Return [x, y] of the center of cell containing provided text 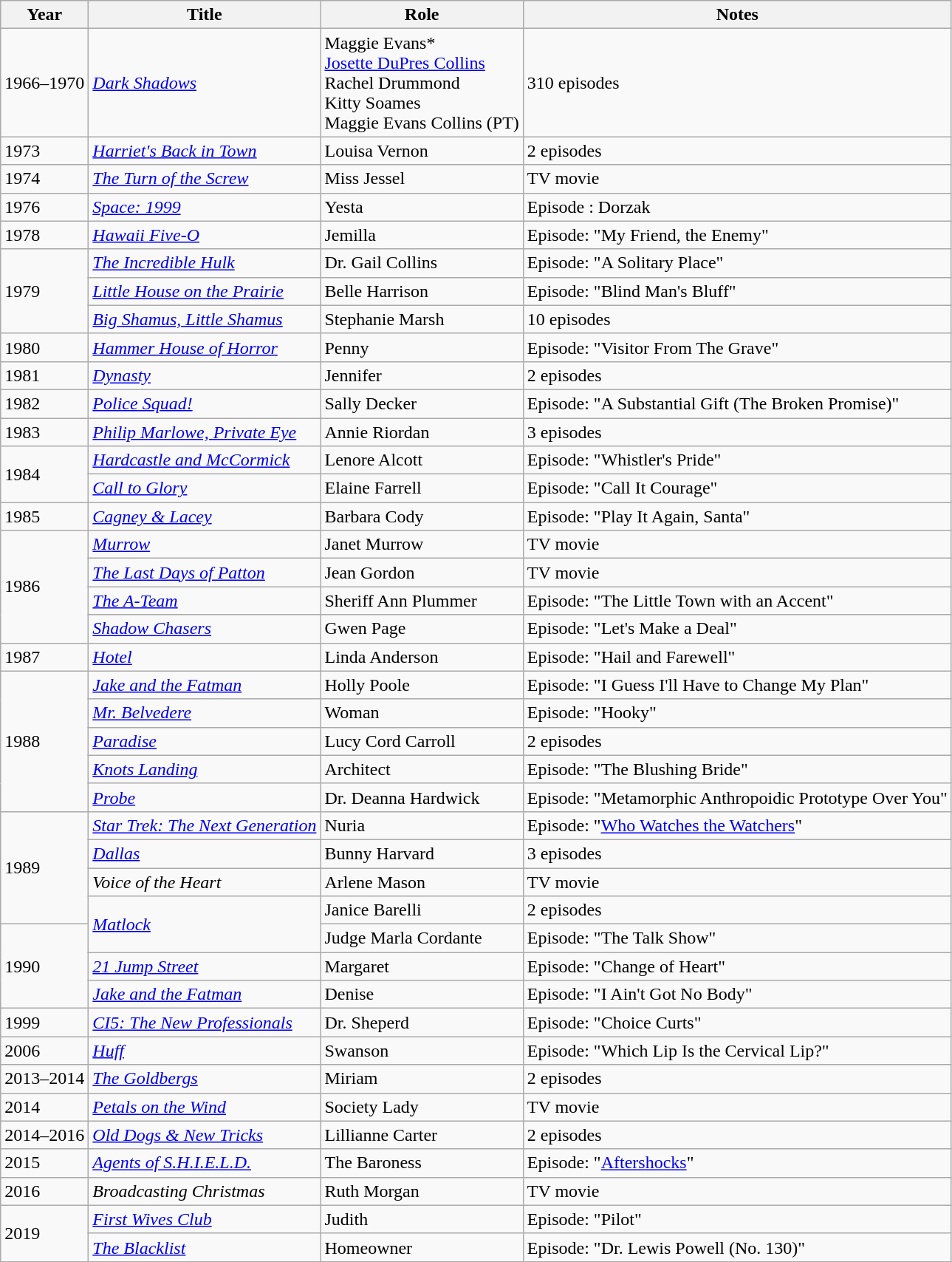
Denise [422, 995]
Episode: "The Blushing Bride" [737, 769]
Jemilla [422, 235]
Nuria [422, 825]
Agents of S.H.I.E.L.D. [205, 1163]
1978 [44, 235]
Star Trek: The Next Generation [205, 825]
Call to Glory [205, 488]
Bunny Harvard [422, 853]
Mr. Belvedere [205, 713]
1990 [44, 966]
Big Shamus, Little Shamus [205, 319]
The Incredible Hulk [205, 263]
1983 [44, 432]
Episode: "Blind Man's Bluff" [737, 291]
Dr. Gail Collins [422, 263]
Stephanie Marsh [422, 319]
Penny [422, 347]
Episode: "A Substantial Gift (The Broken Promise)" [737, 403]
Little House on the Prairie [205, 291]
Episode: "I Guess I'll Have to Change My Plan" [737, 685]
Hawaii Five-O [205, 235]
Louisa Vernon [422, 151]
Dark Shadows [205, 83]
21 Jump Street [205, 966]
Philip Marlowe, Private Eye [205, 432]
Jennifer [422, 375]
Miss Jessel [422, 179]
Arlene Mason [422, 881]
The Goldbergs [205, 1079]
Episode: "The Little Town with an Accent" [737, 601]
CI5: The New Professionals [205, 1023]
Notes [737, 15]
The Last Days of Patton [205, 573]
Dr. Sheperd [422, 1023]
Episode: "Pilot" [737, 1219]
Episode: "I Ain't Got No Body" [737, 995]
Linda Anderson [422, 657]
Huff [205, 1051]
1973 [44, 151]
Police Squad! [205, 403]
1989 [44, 867]
2006 [44, 1051]
Episode: "Choice Curts" [737, 1023]
Episode: "The Talk Show" [737, 938]
Broadcasting Christmas [205, 1191]
Episode: "Visitor From The Grave" [737, 347]
Sally Decker [422, 403]
Ruth Morgan [422, 1191]
310 episodes [737, 83]
The Baroness [422, 1163]
Paradise [205, 741]
2015 [44, 1163]
Judge Marla Cordante [422, 938]
Jean Gordon [422, 573]
1982 [44, 403]
Space: 1999 [205, 207]
Architect [422, 769]
1966–1970 [44, 83]
Episode: "Change of Heart" [737, 966]
Sheriff Ann Plummer [422, 601]
Voice of the Heart [205, 881]
Title [205, 15]
Role [422, 15]
The Blacklist [205, 1247]
Lillianne Carter [422, 1135]
Elaine Farrell [422, 488]
Episode: "Metamorphic Anthropoidic Prototype Over You" [737, 797]
Episode: "Play It Again, Santa" [737, 516]
1976 [44, 207]
Dallas [205, 853]
Lenore Alcott [422, 460]
Woman [422, 713]
The A-Team [205, 601]
Shadow Chasers [205, 629]
Barbara Cody [422, 516]
Episode: "Who Watches the Watchers" [737, 825]
Hammer House of Horror [205, 347]
Judith [422, 1219]
Episode: "Which Lip Is the Cervical Lip?" [737, 1051]
Hardcastle and McCormick [205, 460]
1988 [44, 741]
Lucy Cord Carroll [422, 741]
Murrow [205, 545]
Episode: "Let's Make a Deal" [737, 629]
Maggie Evans*Josette DuPres CollinsRachel DrummondKitty SoamesMaggie Evans Collins (PT) [422, 83]
Homeowner [422, 1247]
Episode: "Call It Courage" [737, 488]
Episode: "Hail and Farewell" [737, 657]
Petals on the Wind [205, 1107]
The Turn of the Screw [205, 179]
Matlock [205, 924]
Cagney & Lacey [205, 516]
1987 [44, 657]
1979 [44, 291]
2019 [44, 1233]
Episode: "Aftershocks" [737, 1163]
Knots Landing [205, 769]
Society Lady [422, 1107]
Gwen Page [422, 629]
Dr. Deanna Hardwick [422, 797]
2016 [44, 1191]
Janet Murrow [422, 545]
Episode: "Dr. Lewis Powell (No. 130)" [737, 1247]
1974 [44, 179]
1984 [44, 474]
Harriet's Back in Town [205, 151]
Belle Harrison [422, 291]
Episode: "A Solitary Place" [737, 263]
Hotel [205, 657]
2013–2014 [44, 1079]
2014 [44, 1107]
1981 [44, 375]
Miriam [422, 1079]
2014–2016 [44, 1135]
10 episodes [737, 319]
1980 [44, 347]
Dynasty [205, 375]
Probe [205, 797]
1999 [44, 1023]
Swanson [422, 1051]
Old Dogs & New Tricks [205, 1135]
Margaret [422, 966]
Episode: "Hooky" [737, 713]
Episode: "Whistler's Pride" [737, 460]
Episode: "My Friend, the Enemy" [737, 235]
First Wives Club [205, 1219]
1986 [44, 587]
Annie Riordan [422, 432]
1985 [44, 516]
Janice Barelli [422, 910]
Year [44, 15]
Yesta [422, 207]
Holly Poole [422, 685]
Episode : Dorzak [737, 207]
